Determine the [X, Y] coordinate at the center of the cell enclosing the given text.  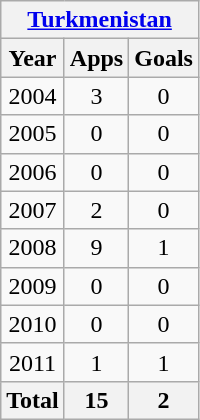
Turkmenistan [100, 20]
Total [33, 400]
Year [33, 58]
2006 [33, 172]
2009 [33, 286]
2008 [33, 248]
2004 [33, 96]
9 [96, 248]
Goals [164, 58]
3 [96, 96]
2010 [33, 324]
Apps [96, 58]
2005 [33, 134]
2007 [33, 210]
15 [96, 400]
2011 [33, 362]
